Identify which cell holds the provided text, then report its (x, y) central coordinate. 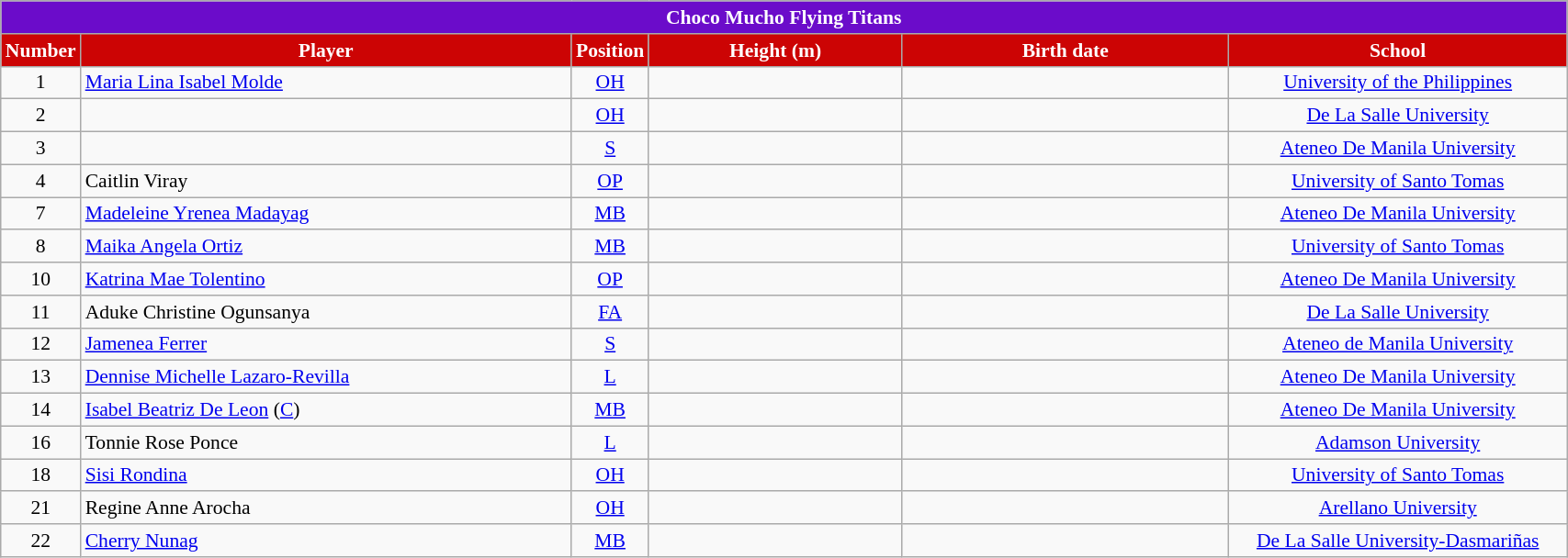
Choco Mucho Flying Titans (784, 17)
3 (40, 149)
Ateneo de Manila University (1398, 344)
13 (40, 377)
Madeleine Yrenea Madayag (326, 214)
Dennise Michelle Lazaro-Revilla (326, 377)
De La Salle University-Dasmariñas (1398, 541)
7 (40, 214)
1 (40, 83)
2 (40, 116)
12 (40, 344)
16 (40, 442)
14 (40, 410)
Katrina Mae Tolentino (326, 279)
Adamson University (1398, 442)
8 (40, 247)
Aduke Christine Ogunsanya (326, 312)
Number (40, 50)
Sisi Rondina (326, 475)
11 (40, 312)
Player (326, 50)
Height (m) (775, 50)
FA (610, 312)
School (1398, 50)
18 (40, 475)
Isabel Beatriz De Leon (C) (326, 410)
Arellano University (1398, 508)
Caitlin Viray (326, 181)
Maria Lina Isabel Molde (326, 83)
21 (40, 508)
University of the Philippines (1398, 83)
22 (40, 541)
Position (610, 50)
Maika Angela Ortiz (326, 247)
4 (40, 181)
Jamenea Ferrer (326, 344)
Tonnie Rose Ponce (326, 442)
10 (40, 279)
Birth date (1066, 50)
Cherry Nunag (326, 541)
Regine Anne Arocha (326, 508)
